Search for the cell housing the specified text and yield its (X, Y) center coordinate. 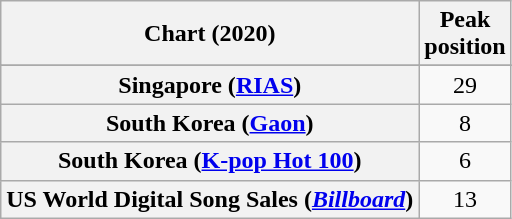
South Korea (K-pop Hot 100) (210, 161)
8 (465, 123)
Peakposition (465, 34)
13 (465, 199)
6 (465, 161)
29 (465, 85)
Chart (2020) (210, 34)
South Korea (Gaon) (210, 123)
Singapore (RIAS) (210, 85)
US World Digital Song Sales (Billboard) (210, 199)
